Determine the (x, y) coordinate at the center of the cell enclosing the given text.  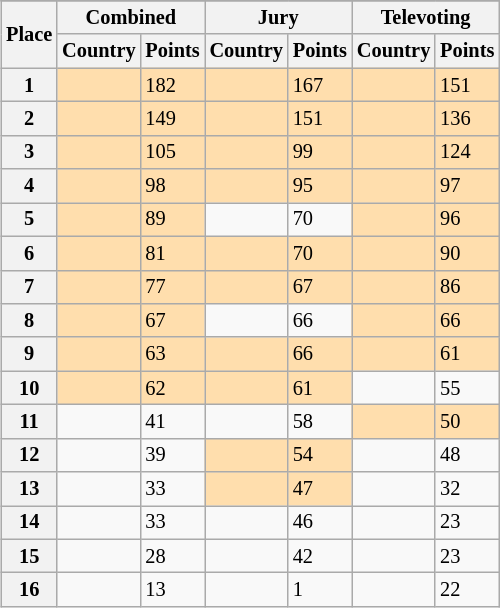
90 (467, 253)
15 (29, 556)
Televoting (426, 18)
41 (172, 422)
Combined (130, 18)
7 (29, 287)
124 (467, 152)
46 (320, 523)
32 (467, 489)
39 (172, 455)
2 (29, 119)
4 (29, 186)
50 (467, 422)
86 (467, 287)
Jury (278, 18)
95 (320, 186)
11 (29, 422)
182 (172, 85)
96 (467, 220)
63 (172, 354)
10 (29, 388)
9 (29, 354)
62 (172, 388)
28 (172, 556)
42 (320, 556)
105 (172, 152)
3 (29, 152)
81 (172, 253)
89 (172, 220)
58 (320, 422)
136 (467, 119)
47 (320, 489)
5 (29, 220)
12 (29, 455)
6 (29, 253)
55 (467, 388)
98 (172, 186)
14 (29, 523)
22 (467, 590)
8 (29, 321)
Place (29, 34)
167 (320, 85)
149 (172, 119)
16 (29, 590)
99 (320, 152)
97 (467, 186)
54 (320, 455)
48 (467, 455)
77 (172, 287)
